Scan for the cell matching the given text and deliver its (X, Y) coordinate at center. 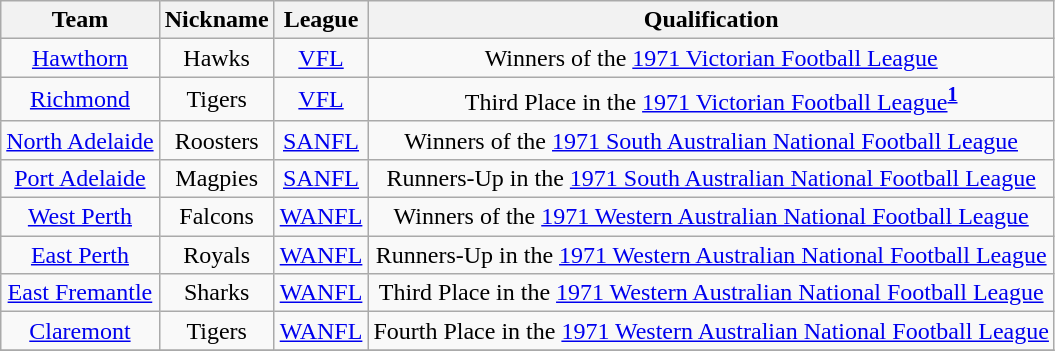
Winners of the 1971 Victorian Football League (712, 58)
Winners of the 1971 Western Australian National Football League (712, 217)
Roosters (216, 140)
Hawks (216, 58)
Magpies (216, 178)
Sharks (216, 293)
Third Place in the 1971 Victorian Football League1 (712, 100)
Qualification (712, 20)
Port Adelaide (80, 178)
Richmond (80, 100)
Hawthorn (80, 58)
Nickname (216, 20)
League (321, 20)
Third Place in the 1971 Western Australian National Football League (712, 293)
Team (80, 20)
Runners-Up in the 1971 Western Australian National Football League (712, 255)
Winners of the 1971 South Australian National Football League (712, 140)
Falcons (216, 217)
Runners-Up in the 1971 South Australian National Football League (712, 178)
Fourth Place in the 1971 Western Australian National Football League (712, 331)
Royals (216, 255)
East Perth (80, 255)
Claremont (80, 331)
West Perth (80, 217)
East Fremantle (80, 293)
North Adelaide (80, 140)
